Pinpoint the cell where the given text exists, returning its (x, y) midpoint coordinate. 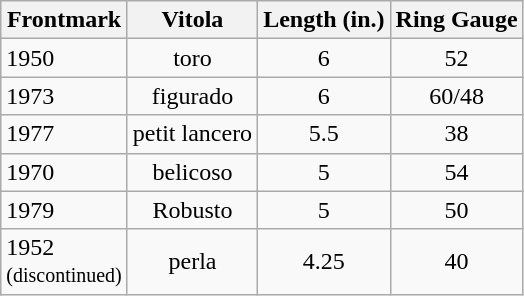
52 (456, 58)
perla (192, 262)
Vitola (192, 20)
Robusto (192, 210)
toro (192, 58)
38 (456, 134)
1950 (64, 58)
50 (456, 210)
Length (in.) (324, 20)
40 (456, 262)
60/48 (456, 96)
petit lancero (192, 134)
1979 (64, 210)
Ring Gauge (456, 20)
1970 (64, 172)
1973 (64, 96)
belicoso (192, 172)
5.5 (324, 134)
1977 (64, 134)
54 (456, 172)
1952(discontinued) (64, 262)
Frontmark (64, 20)
4.25 (324, 262)
figurado (192, 96)
